Find where the given text appears and provide that cell's center as [x, y] coordinate. 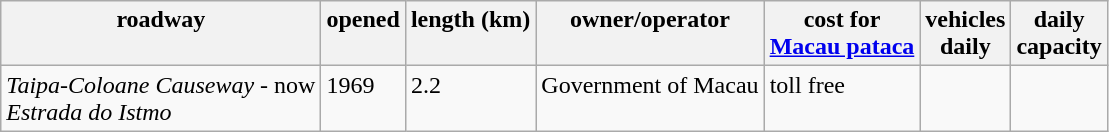
cost forMacau pataca [842, 34]
roadway [161, 34]
1969 [363, 98]
opened [363, 34]
Taipa-Coloane Causeway - nowEstrada do Istmo [161, 98]
length (km) [470, 34]
vehiclesdaily [966, 34]
Government of Macau [650, 98]
owner/operator [650, 34]
dailycapacity [1059, 34]
toll free [842, 98]
2.2 [470, 98]
